Determine the [x, y] coordinate at the center of the cell enclosing the given text.  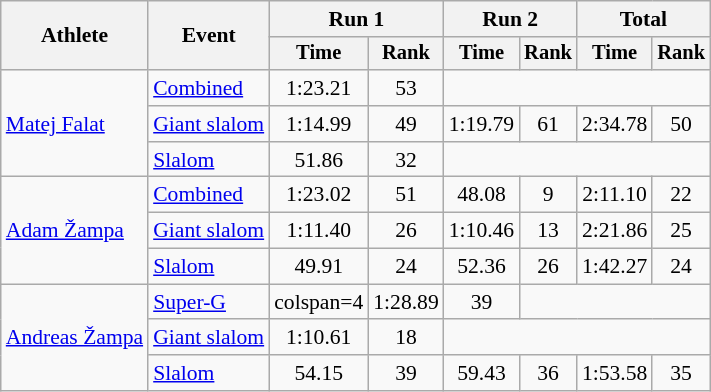
25 [681, 231]
1:53.58 [614, 373]
Run 1 [356, 19]
49 [406, 124]
Run 2 [510, 19]
Matej Falat [74, 124]
9 [548, 195]
2:34.78 [614, 124]
51 [406, 195]
18 [406, 338]
1:19.79 [482, 124]
2:21.86 [614, 231]
54.15 [318, 373]
1:28.89 [406, 302]
1:10.46 [482, 231]
1:10.61 [318, 338]
colspan=4 [318, 302]
32 [406, 160]
1:23.21 [318, 88]
1:23.02 [318, 195]
48.08 [482, 195]
Adam Žampa [74, 230]
Super-G [208, 302]
1:14.99 [318, 124]
36 [548, 373]
1:11.40 [318, 231]
13 [548, 231]
49.91 [318, 267]
52.36 [482, 267]
Event [208, 36]
59.43 [482, 373]
51.86 [318, 160]
2:11.10 [614, 195]
53 [406, 88]
50 [681, 124]
61 [548, 124]
1:42.27 [614, 267]
Athlete [74, 36]
Andreas Žampa [74, 338]
Total [644, 19]
35 [681, 373]
22 [681, 195]
